Detect which cell encompasses the target text, then output its (X, Y) center coordinate. 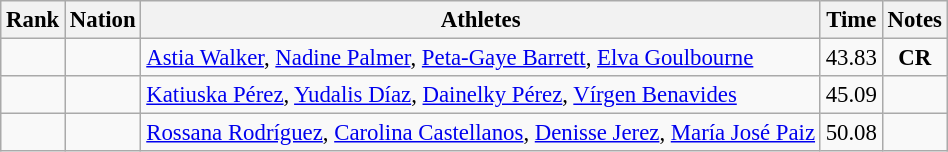
Time (851, 20)
Rank (33, 20)
Astia Walker, Nadine Palmer, Peta-Gaye Barrett, Elva Goulbourne (480, 58)
Nation (103, 20)
45.09 (851, 95)
43.83 (851, 58)
Athletes (480, 20)
50.08 (851, 133)
Notes (914, 20)
Rossana Rodríguez, Carolina Castellanos, Denisse Jerez, María José Paiz (480, 133)
CR (914, 58)
Katiuska Pérez, Yudalis Díaz, Dainelky Pérez, Vírgen Benavides (480, 95)
